Provide the (x, y) coordinate of the cell's center where the given text is located.  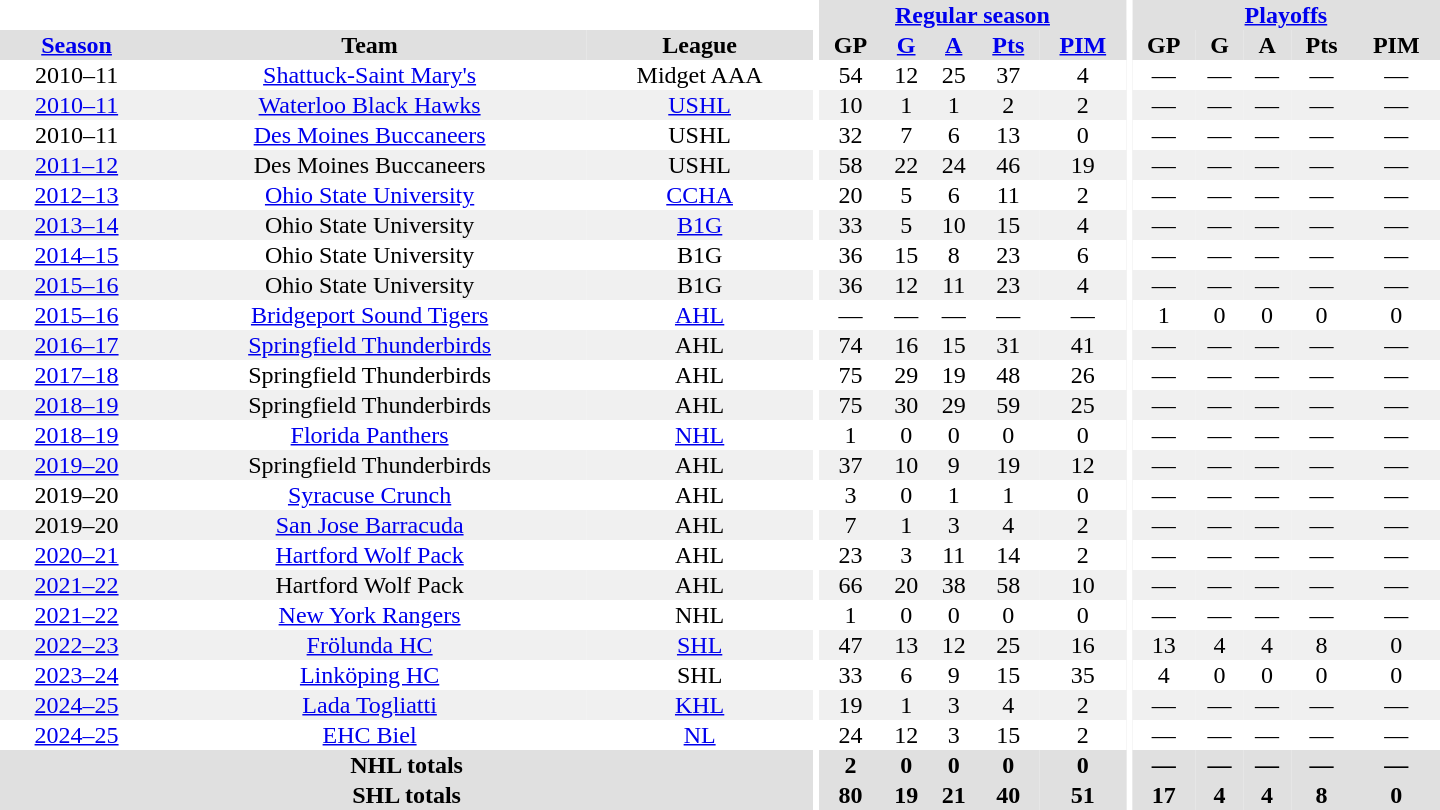
66 (850, 585)
74 (850, 345)
SHL totals (406, 795)
2020–21 (76, 555)
Season (76, 45)
2014–15 (76, 255)
2012–13 (76, 195)
Bridgeport Sound Tigers (370, 315)
Lada Togliatti (370, 705)
NHL totals (406, 765)
26 (1082, 375)
51 (1082, 795)
59 (1008, 405)
47 (850, 645)
KHL (700, 705)
21 (954, 795)
Shattuck-Saint Mary's (370, 75)
22 (906, 165)
Frölunda HC (370, 645)
New York Rangers (370, 615)
41 (1082, 345)
Florida Panthers (370, 435)
48 (1008, 375)
80 (850, 795)
Syracuse Crunch (370, 495)
NL (700, 735)
Playoffs (1286, 15)
Regular season (972, 15)
Midget AAA (700, 75)
San Jose Barracuda (370, 525)
CCHA (700, 195)
League (700, 45)
40 (1008, 795)
35 (1082, 675)
38 (954, 585)
54 (850, 75)
2017–18 (76, 375)
2013–14 (76, 225)
2022–23 (76, 645)
EHC Biel (370, 735)
Team (370, 45)
32 (850, 135)
46 (1008, 165)
17 (1164, 795)
2023–24 (76, 675)
14 (1008, 555)
Waterloo Black Hawks (370, 105)
Linköping HC (370, 675)
2011–12 (76, 165)
2016–17 (76, 345)
31 (1008, 345)
30 (906, 405)
